Provide the [X, Y] coordinate of the cell's center where the given text is located.  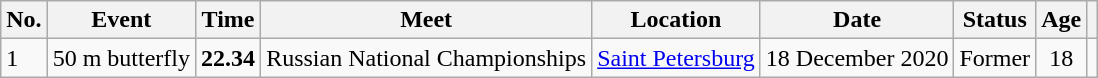
Former [995, 58]
22.34 [228, 58]
Status [995, 20]
1 [24, 58]
Time [228, 20]
Saint Petersburg [676, 58]
Russian National Championships [426, 58]
Meet [426, 20]
Date [857, 20]
Age [1062, 20]
Event [121, 20]
18 [1062, 58]
No. [24, 20]
Location [676, 20]
50 m butterfly [121, 58]
18 December 2020 [857, 58]
